Provide the [X, Y] coordinate of the cell's center where the given text is located.  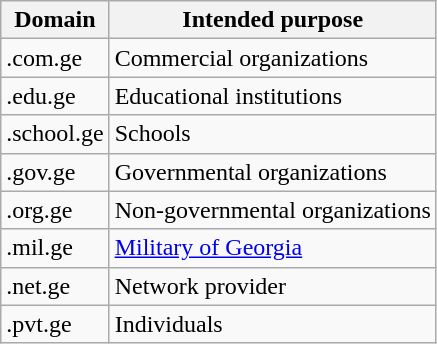
.net.ge [55, 286]
Non-governmental organizations [272, 210]
.edu.ge [55, 96]
Governmental organizations [272, 172]
Intended purpose [272, 20]
Domain [55, 20]
Commercial organizations [272, 58]
.gov.ge [55, 172]
Schools [272, 134]
Military of Georgia [272, 248]
.org.ge [55, 210]
.school.ge [55, 134]
.pvt.ge [55, 324]
Network provider [272, 286]
.mil.ge [55, 248]
.com.ge [55, 58]
Educational institutions [272, 96]
Individuals [272, 324]
